Output the (x, y) coordinate of the center of the cell containing the given text.  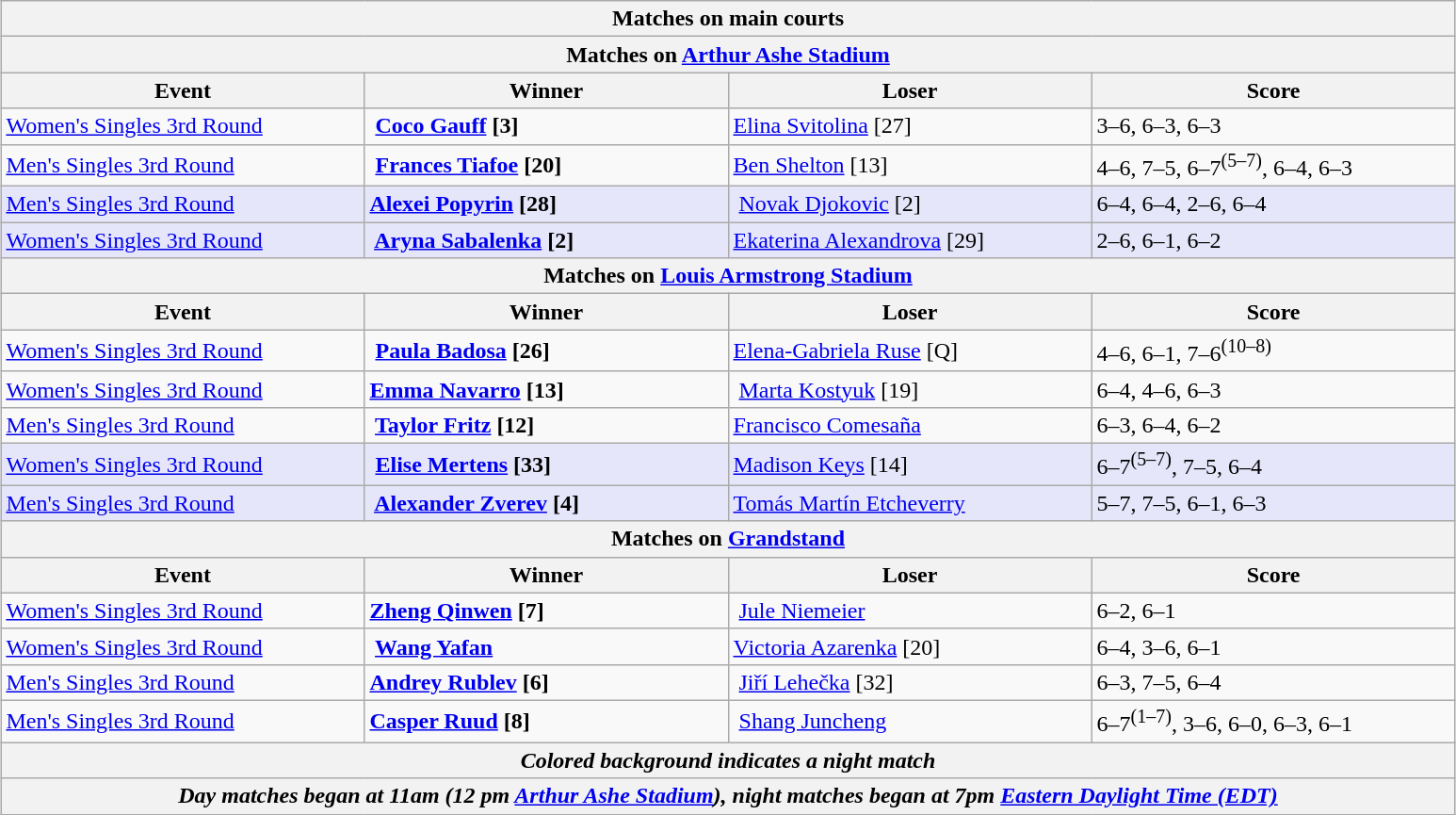
6–4, 3–6, 6–1 (1273, 646)
Victoria Azarenka [20] (910, 646)
Shang Juncheng (910, 722)
Matches on main courts (728, 19)
Andrey Rublev [6] (546, 682)
Matches on Arthur Ashe Stadium (728, 55)
Elina Svitolina [27] (910, 126)
Zheng Qinwen [7] (546, 611)
Alexei Popyrin [28] (546, 204)
6–3, 7–5, 6–4 (1273, 682)
6–7(1–7), 3–6, 6–0, 6–3, 6–1 (1273, 722)
4–6, 6–1, 7–6(10–8) (1273, 350)
Wang Yafan (546, 646)
Alexander Zverev [4] (546, 503)
Jiří Lehečka [32] (910, 682)
Marta Kostyuk [19] (910, 389)
6–7(5–7), 7–5, 6–4 (1273, 464)
Taylor Fritz [12] (546, 425)
Elena-Gabriela Ruse [Q] (910, 350)
2–6, 6–1, 6–2 (1273, 240)
6–4, 6–4, 2–6, 6–4 (1273, 204)
3–6, 6–3, 6–3 (1273, 126)
Coco Gauff [3] (546, 126)
5–7, 7–5, 6–1, 6–3 (1273, 503)
4–6, 7–5, 6–7(5–7), 6–4, 6–3 (1273, 166)
Francisco Comesaña (910, 425)
Jule Niemeier (910, 611)
Madison Keys [14] (910, 464)
6–3, 6–4, 6–2 (1273, 425)
Casper Ruud [8] (546, 722)
Tomás Martín Etcheverry (910, 503)
Colored background indicates a night match (728, 760)
6–4, 4–6, 6–3 (1273, 389)
6–2, 6–1 (1273, 611)
Matches on Louis Armstrong Stadium (728, 276)
Ekaterina Alexandrova [29] (910, 240)
Novak Djokovic [2] (910, 204)
Emma Navarro [13] (546, 389)
Frances Tiafoe [20] (546, 166)
Day matches began at 11am (12 pm Arthur Ashe Stadium), night matches began at 7pm Eastern Daylight Time (EDT) (728, 796)
Elise Mertens [33] (546, 464)
Ben Shelton [13] (910, 166)
Aryna Sabalenka [2] (546, 240)
Matches on Grandstand (728, 539)
Paula Badosa [26] (546, 350)
